Return [x, y] of the center of cell containing provided text 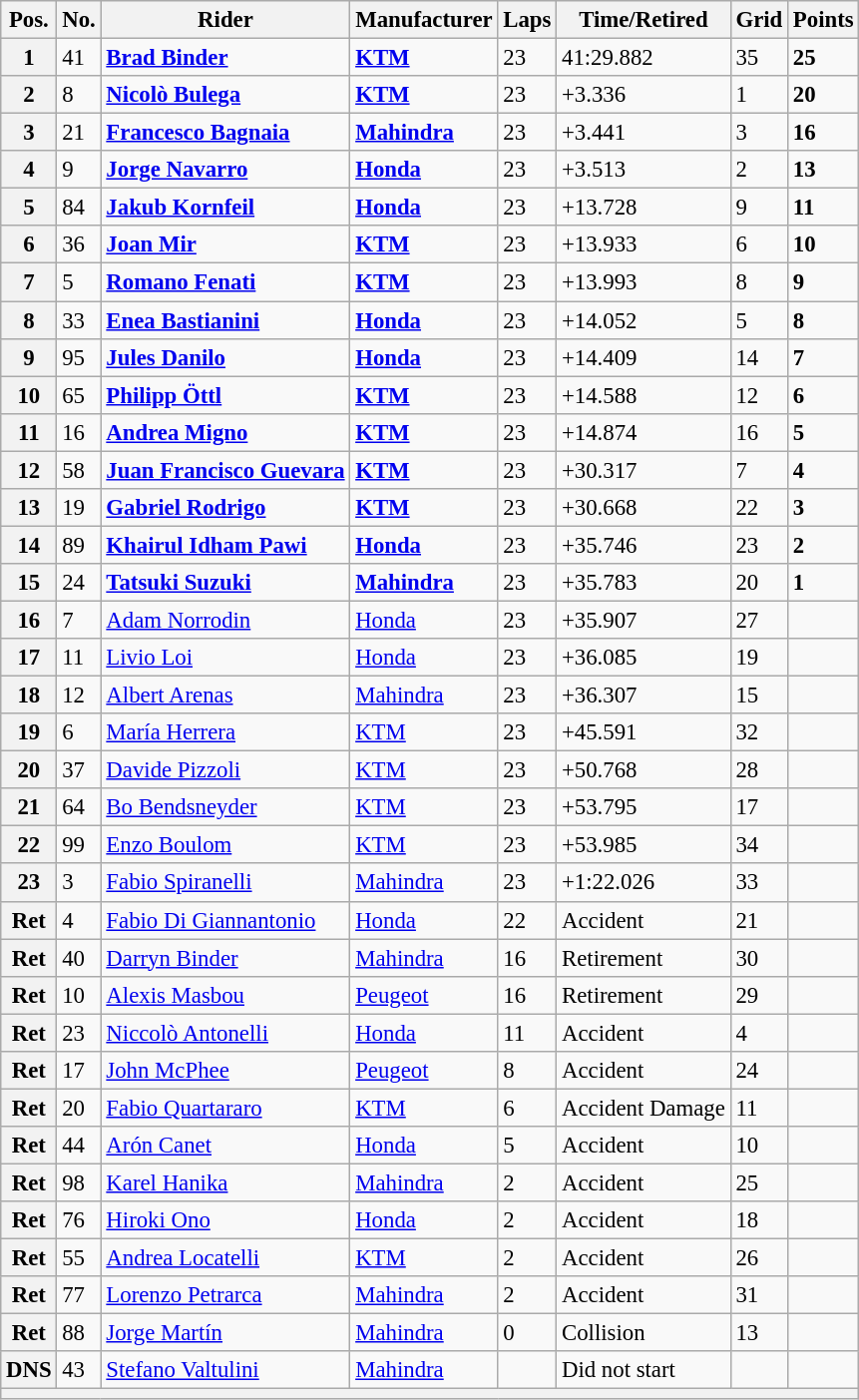
Philipp Öttl [225, 395]
Jules Danilo [225, 357]
Enzo Boulom [225, 845]
+13.993 [644, 282]
Francesco Bagnaia [225, 133]
Manufacturer [424, 20]
Andrea Locatelli [225, 1258]
+36.307 [644, 696]
John McPhee [225, 1071]
34 [758, 845]
44 [79, 1146]
No. [79, 20]
+35.907 [644, 620]
40 [79, 958]
Hiroki Ono [225, 1220]
Gabriel Rodrigo [225, 508]
84 [79, 208]
Enea Bastianini [225, 320]
Joan Mir [225, 244]
Collision [644, 1333]
Adam Norrodin [225, 620]
37 [79, 770]
Tatsuki Suzuki [225, 583]
Arón Canet [225, 1146]
Livio Loi [225, 658]
Romano Fenati [225, 282]
+13.933 [644, 244]
Time/Retired [644, 20]
+14.052 [644, 320]
Fabio Quartararo [225, 1108]
Davide Pizzoli [225, 770]
+45.591 [644, 732]
María Herrera [225, 732]
+35.746 [644, 545]
Jorge Martín [225, 1333]
31 [758, 1295]
Lorenzo Petrarca [225, 1295]
+30.668 [644, 508]
+53.985 [644, 845]
41 [79, 58]
76 [79, 1220]
Nicolò Bulega [225, 95]
+3.513 [644, 170]
30 [758, 958]
+35.783 [644, 583]
Juan Francisco Guevara [225, 470]
Points [824, 20]
Fabio Spiranelli [225, 883]
Jakub Kornfeil [225, 208]
26 [758, 1258]
+53.795 [644, 807]
Laps [527, 20]
Grid [758, 20]
Jorge Navarro [225, 170]
58 [79, 470]
64 [79, 807]
Khairul Idham Pawi [225, 545]
Albert Arenas [225, 696]
+30.317 [644, 470]
29 [758, 995]
+3.441 [644, 133]
+3.336 [644, 95]
+50.768 [644, 770]
Bo Bendsneyder [225, 807]
+1:22.026 [644, 883]
0 [527, 1333]
77 [79, 1295]
Alexis Masbou [225, 995]
99 [79, 845]
41:29.882 [644, 58]
+14.588 [644, 395]
95 [79, 357]
Stefano Valtulini [225, 1370]
Did not start [644, 1370]
27 [758, 620]
65 [79, 395]
Pos. [29, 20]
89 [79, 545]
Niccolò Antonelli [225, 1033]
Fabio Di Giannantonio [225, 920]
+14.409 [644, 357]
98 [79, 1182]
36 [79, 244]
+36.085 [644, 658]
+13.728 [644, 208]
28 [758, 770]
43 [79, 1370]
35 [758, 58]
32 [758, 732]
Brad Binder [225, 58]
Darryn Binder [225, 958]
Accident Damage [644, 1108]
Andrea Migno [225, 432]
Rider [225, 20]
55 [79, 1258]
+14.874 [644, 432]
DNS [29, 1370]
Karel Hanika [225, 1182]
88 [79, 1333]
